Return the (X, Y) coordinate for the center point of the cell that contains the specified text.  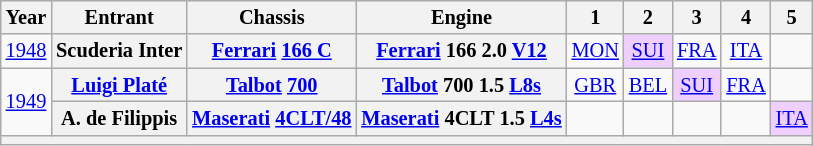
5 (792, 17)
GBR (596, 85)
Year (26, 17)
BEL (648, 85)
MON (596, 51)
1948 (26, 51)
Ferrari 166 C (272, 51)
Ferrari 166 2.0 V12 (461, 51)
3 (696, 17)
Entrant (119, 17)
Chassis (272, 17)
1 (596, 17)
Maserati 4CLT/48 (272, 118)
Maserati 4CLT 1.5 L4s (461, 118)
Talbot 700 1.5 L8s (461, 85)
Scuderia Inter (119, 51)
Engine (461, 17)
4 (746, 17)
2 (648, 17)
1949 (26, 102)
A. de Filippis (119, 118)
Luigi Platé (119, 85)
Talbot 700 (272, 85)
